Determine the [X, Y] coordinate at the center of the cell enclosing the given text.  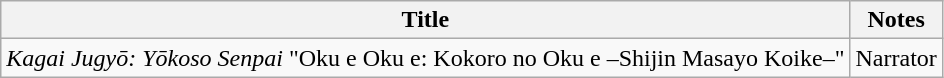
Notes [896, 20]
Title [426, 20]
Kagai Jugyō: Yōkoso Senpai "Oku e Oku e: Kokoro no Oku e –Shijin Masayo Koike–" [426, 58]
Narrator [896, 58]
